Detect which cell encompasses the target text, then output its (x, y) center coordinate. 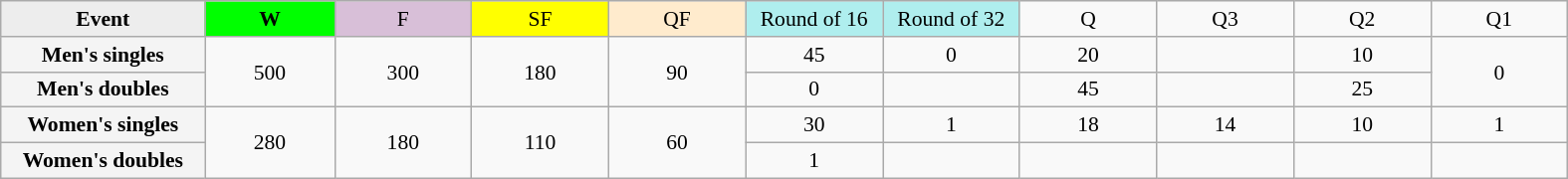
Men's doubles (104, 89)
Q1 (1499, 19)
SF (541, 19)
QF (677, 19)
Round of 16 (814, 19)
Q3 (1226, 19)
90 (677, 72)
18 (1088, 125)
20 (1088, 55)
280 (270, 143)
Women's doubles (104, 161)
F (403, 19)
300 (403, 72)
30 (814, 125)
110 (541, 143)
W (270, 19)
14 (1226, 125)
Women's singles (104, 125)
25 (1362, 89)
60 (677, 143)
Round of 32 (951, 19)
Event (104, 19)
500 (270, 72)
Men's singles (104, 55)
Q2 (1362, 19)
Q (1088, 19)
